Scan for the cell matching the given text and deliver its (x, y) coordinate at center. 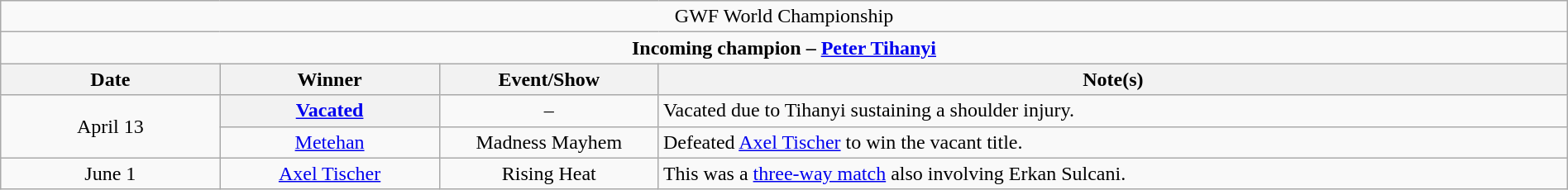
Event/Show (549, 79)
April 13 (111, 126)
Vacated due to Tihanyi sustaining a shoulder injury. (1113, 111)
Date (111, 79)
Defeated Axel Tischer to win the vacant title. (1113, 142)
Vacated (329, 111)
This was a three-way match also involving Erkan Sulcani. (1113, 173)
Winner (329, 79)
Rising Heat (549, 173)
– (549, 111)
Madness Mayhem (549, 142)
Axel Tischer (329, 173)
Metehan (329, 142)
Note(s) (1113, 79)
June 1 (111, 173)
GWF World Championship (784, 17)
Incoming champion – Peter Tihanyi (784, 48)
